Scan for the cell matching the given text and deliver its (X, Y) coordinate at center. 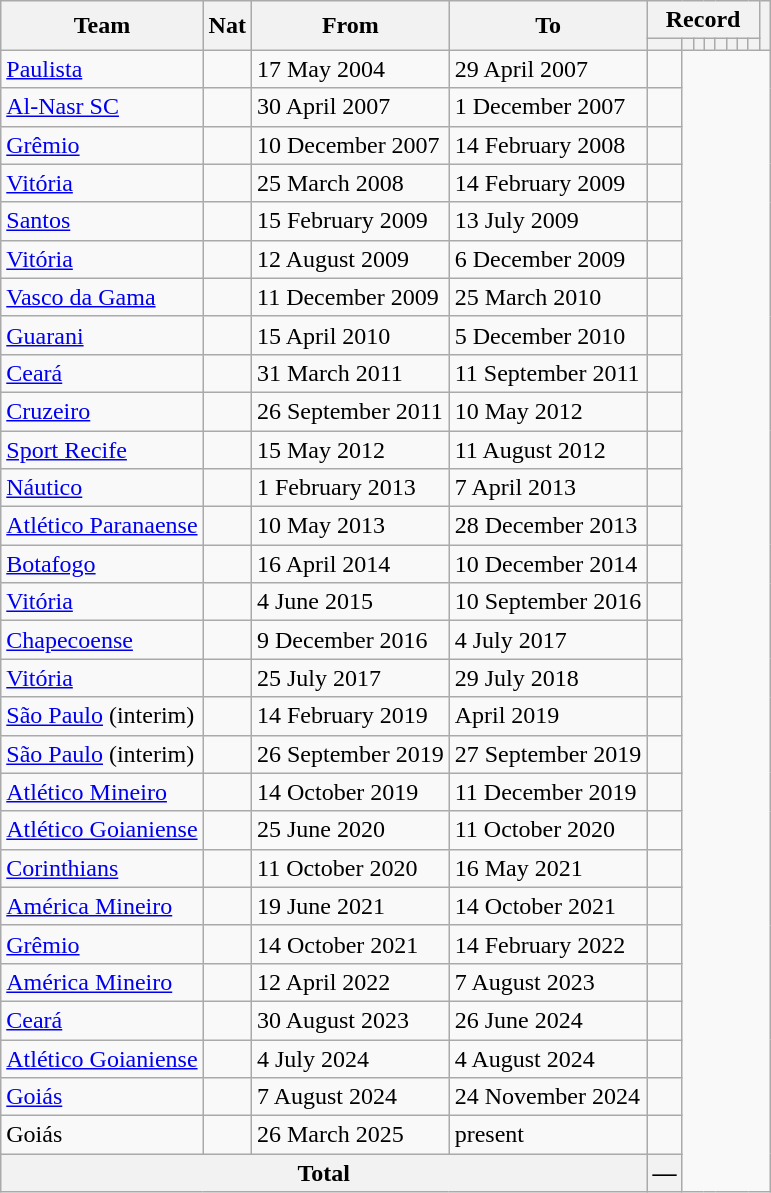
Guarani (102, 335)
10 May 2013 (350, 526)
25 July 2017 (350, 678)
19 June 2021 (350, 906)
1 December 2007 (548, 107)
Cruzeiro (102, 411)
29 July 2018 (548, 678)
10 May 2012 (548, 411)
Atlético Paranaense (102, 526)
10 December 2014 (548, 564)
15 May 2012 (350, 449)
1 February 2013 (350, 488)
Paulista (102, 69)
26 June 2024 (548, 1020)
28 December 2013 (548, 526)
14 February 2019 (350, 716)
7 August 2024 (350, 1097)
11 December 2019 (548, 792)
Corinthians (102, 868)
16 April 2014 (350, 564)
31 March 2011 (350, 373)
12 April 2022 (350, 982)
24 November 2024 (548, 1097)
Team (102, 26)
Náutico (102, 488)
14 February 2022 (548, 944)
4 August 2024 (548, 1059)
14 February 2008 (548, 145)
10 December 2007 (350, 145)
4 June 2015 (350, 602)
Botafogo (102, 564)
30 August 2023 (350, 1020)
25 March 2008 (350, 183)
5 December 2010 (548, 335)
17 May 2004 (350, 69)
Record (703, 20)
Al-Nasr SC (102, 107)
11 August 2012 (548, 449)
10 September 2016 (548, 602)
Vasco da Gama (102, 297)
April 2019 (548, 716)
Nat (227, 26)
4 July 2017 (548, 640)
13 July 2009 (548, 221)
26 September 2011 (350, 411)
12 August 2009 (350, 259)
26 March 2025 (350, 1135)
4 July 2024 (350, 1059)
7 August 2023 (548, 982)
27 September 2019 (548, 754)
30 April 2007 (350, 107)
— (664, 1173)
15 February 2009 (350, 221)
25 June 2020 (350, 830)
From (350, 26)
Chapecoense (102, 640)
25 March 2010 (548, 297)
26 September 2019 (350, 754)
29 April 2007 (548, 69)
9 December 2016 (350, 640)
Atlético Mineiro (102, 792)
7 April 2013 (548, 488)
6 December 2009 (548, 259)
Santos (102, 221)
11 September 2011 (548, 373)
To (548, 26)
14 October 2019 (350, 792)
11 December 2009 (350, 297)
Sport Recife (102, 449)
Total (324, 1173)
15 April 2010 (350, 335)
14 February 2009 (548, 183)
present (548, 1135)
16 May 2021 (548, 868)
